Return (X, Y) of the center of cell containing provided text 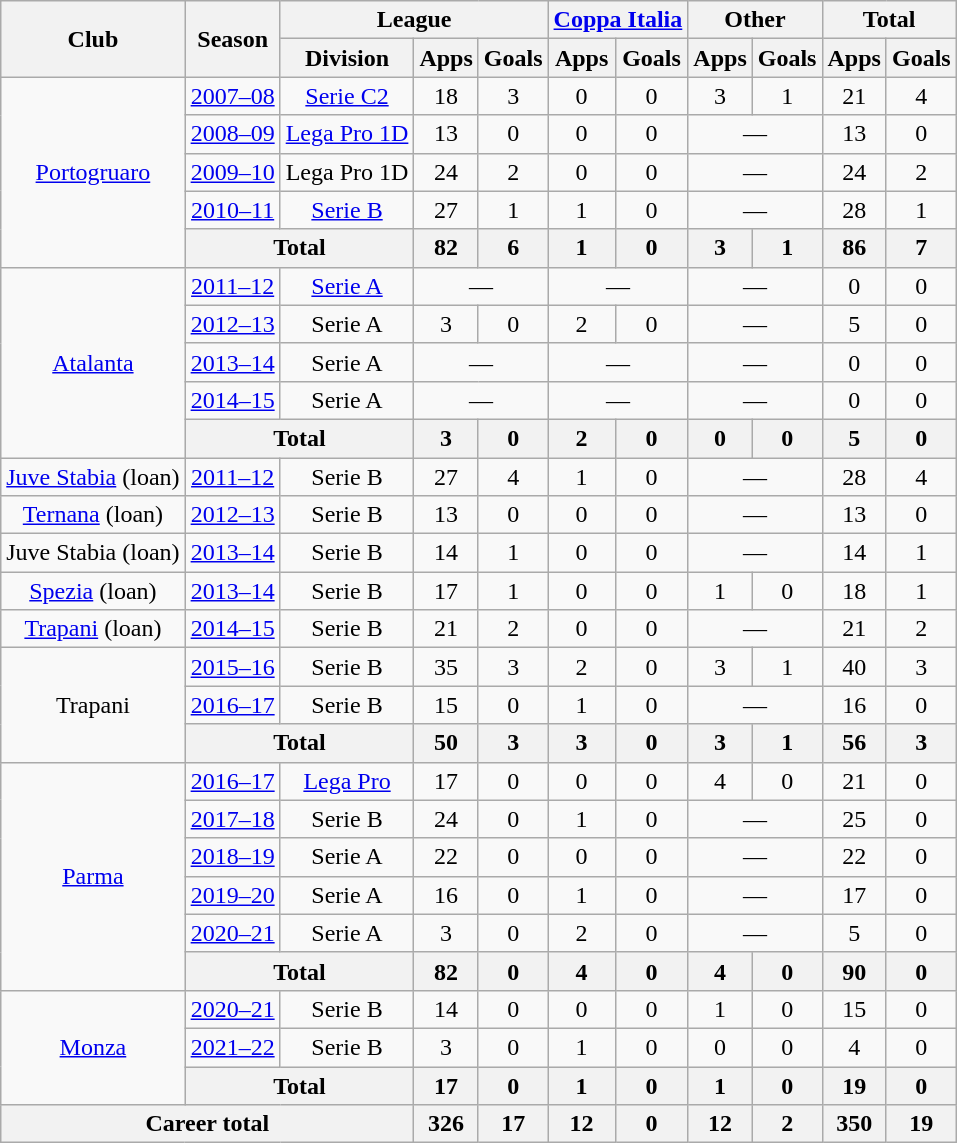
7 (921, 248)
350 (854, 1124)
2015–16 (232, 667)
Career total (208, 1124)
50 (446, 743)
Trapani (loan) (93, 629)
326 (446, 1124)
2017–18 (232, 819)
Serie C2 (347, 96)
Monza (93, 1047)
40 (854, 667)
35 (446, 667)
2019–20 (232, 895)
Season (232, 39)
Portogruaro (93, 172)
Division (347, 58)
Lega Pro (347, 781)
League (414, 20)
Coppa Italia (618, 20)
56 (854, 743)
Club (93, 39)
25 (854, 819)
86 (854, 248)
Ternana (loan) (93, 515)
Trapani (93, 705)
Parma (93, 876)
2010–11 (232, 210)
2009–10 (232, 172)
6 (513, 248)
2008–09 (232, 134)
2007–08 (232, 96)
Spezia (loan) (93, 591)
2021–22 (232, 1047)
90 (854, 971)
Atalanta (93, 362)
Other (755, 20)
2018–19 (232, 857)
